Output the [x, y] coordinate of the center of the cell containing the given text.  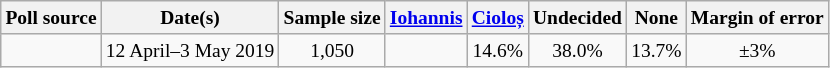
Cioloș [498, 18]
Poll source [51, 18]
Iohannis [426, 18]
Date(s) [190, 18]
12 April–3 May 2019 [190, 50]
38.0% [577, 50]
Margin of error [757, 18]
Sample size [332, 18]
14.6% [498, 50]
13.7% [657, 50]
Undecided [577, 18]
None [657, 18]
±3% [757, 50]
1,050 [332, 50]
